Find where the given text appears and provide that cell's center as (x, y) coordinate. 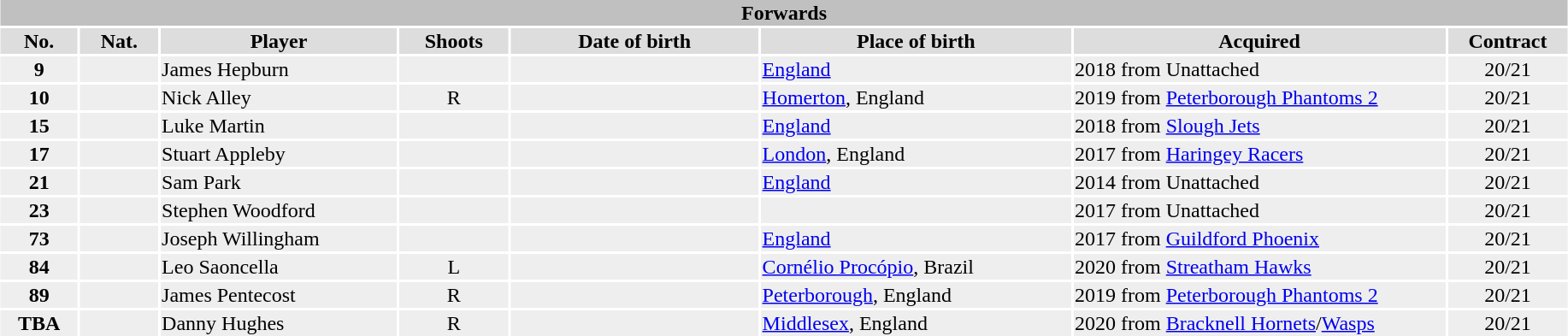
Place of birth (916, 41)
Contract (1507, 41)
Date of birth (634, 41)
10 (39, 97)
Leo Saoncella (279, 267)
Joseph Willingham (279, 239)
Nat. (120, 41)
James Pentecost (279, 295)
L (453, 267)
James Hepburn (279, 69)
2020 from Streatham Hawks (1260, 267)
Shoots (453, 41)
Peterborough, England (916, 295)
Player (279, 41)
Middlesex, England (916, 323)
No. (39, 41)
Homerton, England (916, 97)
2018 from Slough Jets (1260, 126)
Nick Alley (279, 97)
Stuart Appleby (279, 154)
Forwards (783, 13)
2014 from Unattached (1260, 182)
London, England (916, 154)
Stephen Woodford (279, 210)
21 (39, 182)
17 (39, 154)
9 (39, 69)
Luke Martin (279, 126)
15 (39, 126)
73 (39, 239)
TBA (39, 323)
84 (39, 267)
2017 from Guildford Phoenix (1260, 239)
2020 from Bracknell Hornets/Wasps (1260, 323)
Cornélio Procópio, Brazil (916, 267)
Acquired (1260, 41)
Danny Hughes (279, 323)
2017 from Haringey Racers (1260, 154)
Sam Park (279, 182)
2018 from Unattached (1260, 69)
2017 from Unattached (1260, 210)
89 (39, 295)
23 (39, 210)
